Locate the cell with the specified text and output its [X, Y] center coordinate. 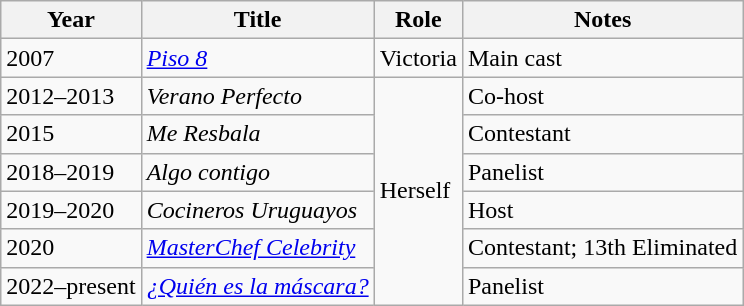
Algo contigo [258, 172]
Herself [418, 191]
Title [258, 20]
¿Quién es la máscara? [258, 286]
2012–2013 [71, 96]
2007 [71, 58]
Year [71, 20]
2015 [71, 134]
Contestant [602, 134]
2018–2019 [71, 172]
Me Resbala [258, 134]
Verano Perfecto [258, 96]
Main cast [602, 58]
Co-host [602, 96]
2019–2020 [71, 210]
2020 [71, 248]
Role [418, 20]
2022–present [71, 286]
Contestant; 13th Eliminated [602, 248]
Notes [602, 20]
Victoria [418, 58]
Piso 8 [258, 58]
Cocineros Uruguayos [258, 210]
Host [602, 210]
MasterChef Celebrity [258, 248]
